Locate the cell with the specified text and output its (X, Y) center coordinate. 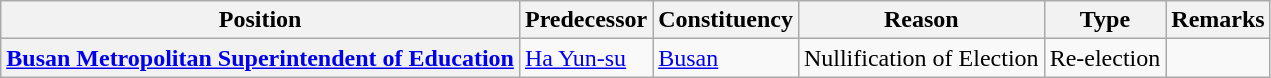
Remarks (1218, 20)
Reason (921, 20)
Predecessor (586, 20)
Re-election (1105, 58)
Busan Metropolitan Superintendent of Education (260, 58)
Ha Yun-su (586, 58)
Nullification of Election (921, 58)
Position (260, 20)
Type (1105, 20)
Busan (726, 58)
Constituency (726, 20)
